Extract the [x, y] coordinate from the center of the cell holding the provided text.  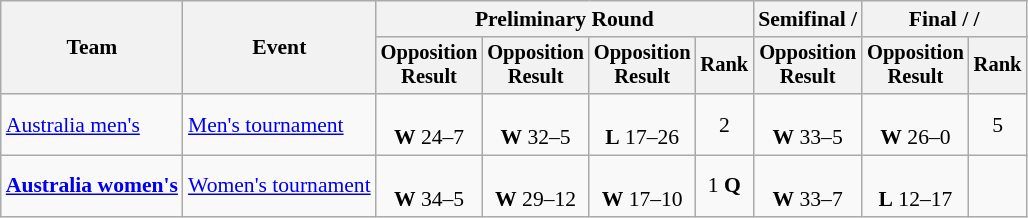
L 12–17 [916, 186]
2 [724, 124]
W 33–5 [808, 124]
Semifinal / [808, 19]
Australia women's [92, 186]
Women's tournament [280, 186]
Team [92, 48]
Men's tournament [280, 124]
5 [998, 124]
Australia men's [92, 124]
W 33–7 [808, 186]
W 34–5 [430, 186]
1 Q [724, 186]
Event [280, 48]
L 17–26 [642, 124]
W 32–5 [536, 124]
W 24–7 [430, 124]
W 26–0 [916, 124]
W 29–12 [536, 186]
Preliminary Round [564, 19]
W 17–10 [642, 186]
Final / / [944, 19]
